Identify which cell holds the provided text, then report its (X, Y) central coordinate. 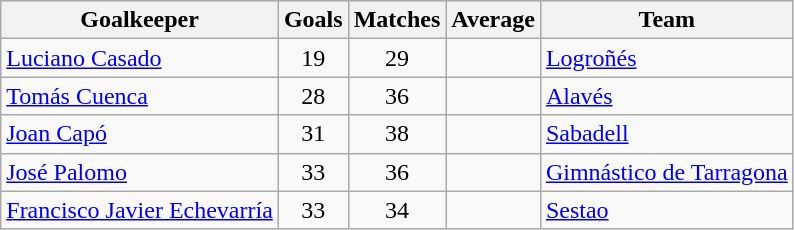
Average (494, 20)
Alavés (666, 96)
28 (313, 96)
38 (397, 134)
19 (313, 58)
Sabadell (666, 134)
Logroñés (666, 58)
José Palomo (140, 172)
Goalkeeper (140, 20)
Tomás Cuenca (140, 96)
Gimnástico de Tarragona (666, 172)
Goals (313, 20)
29 (397, 58)
Matches (397, 20)
Francisco Javier Echevarría (140, 210)
Sestao (666, 210)
Luciano Casado (140, 58)
34 (397, 210)
Joan Capó (140, 134)
Team (666, 20)
31 (313, 134)
